Capture the cell that displays the provided text and extract its [x, y] central coordinate. 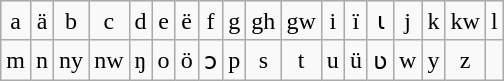
b [72, 21]
e [164, 21]
y [434, 60]
ï [356, 21]
p [234, 60]
gw [301, 21]
ö [186, 60]
g [234, 21]
gh [264, 21]
ʋ [380, 60]
ä [42, 21]
ü [356, 60]
j [407, 21]
a [16, 21]
i [332, 21]
u [332, 60]
d [140, 21]
w [407, 60]
kw [465, 21]
k [434, 21]
c [109, 21]
s [264, 60]
ë [186, 21]
m [16, 60]
o [164, 60]
ny [72, 60]
ɔ [210, 60]
t [301, 60]
n [42, 60]
z [465, 60]
l [494, 21]
ɩ [380, 21]
f [210, 21]
ŋ [140, 60]
nw [109, 60]
